Output the [X, Y] coordinate of the center of the cell containing the given text.  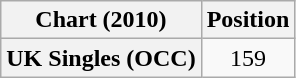
Position [248, 20]
UK Singles (OCC) [101, 58]
159 [248, 58]
Chart (2010) [101, 20]
